Capture the cell that displays the provided text and extract its [X, Y] central coordinate. 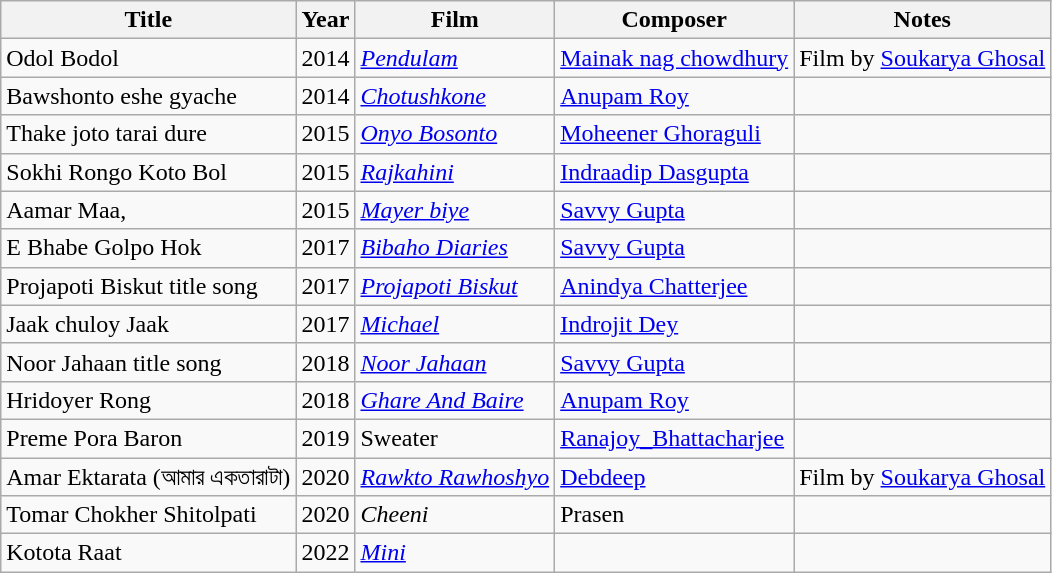
Mainak nag chowdhury [674, 58]
Rawkto Rawhoshyo [455, 477]
Composer [674, 20]
E Bhabe Golpo Hok [148, 248]
Notes [922, 20]
Projapoti Biskut [455, 286]
Bawshonto eshe gyache [148, 96]
Tomar Chokher Shitolpati [148, 515]
Mayer biye [455, 210]
2019 [326, 438]
Chotushkone [455, 96]
Moheener Ghoraguli [674, 134]
Debdeep [674, 477]
Year [326, 20]
Thake joto tarai dure [148, 134]
Ranajoy_Bhattacharjee [674, 438]
Ghare And Baire [455, 400]
Bibaho Diaries [455, 248]
Aamar Maa, [148, 210]
Noor Jahaan title song [148, 362]
Pendulam [455, 58]
Anindya Chatterjee [674, 286]
Amar Ektarata (আমার একতারাটা) [148, 477]
Prasen [674, 515]
Sweater [455, 438]
Sokhi Rongo Koto Bol [148, 172]
Odol Bodol [148, 58]
2022 [326, 553]
Kotota Raat [148, 553]
Onyo Bosonto [455, 134]
Projapoti Biskut title song [148, 286]
Indraadip Dasgupta [674, 172]
Indrojit Dey [674, 324]
Hridoyer Rong [148, 400]
Noor Jahaan [455, 362]
Mini [455, 553]
Film [455, 20]
Cheeni [455, 515]
Title [148, 20]
Rajkahini [455, 172]
Jaak chuloy Jaak [148, 324]
Michael [455, 324]
Preme Pora Baron [148, 438]
